Detect which cell encompasses the target text, then output its (X, Y) center coordinate. 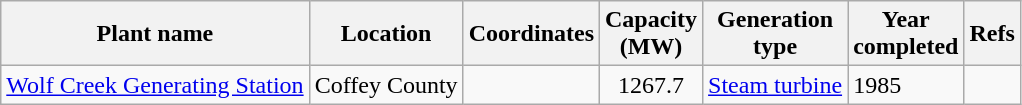
Location (386, 34)
Yearcompleted (906, 34)
Plant name (155, 34)
Generationtype (776, 34)
Wolf Creek Generating Station (155, 85)
1985 (906, 85)
Refs (992, 34)
1267.7 (652, 85)
Coordinates (531, 34)
Capacity(MW) (652, 34)
Coffey County (386, 85)
Steam turbine (776, 85)
